Locate the cell with the specified text and output its (x, y) center coordinate. 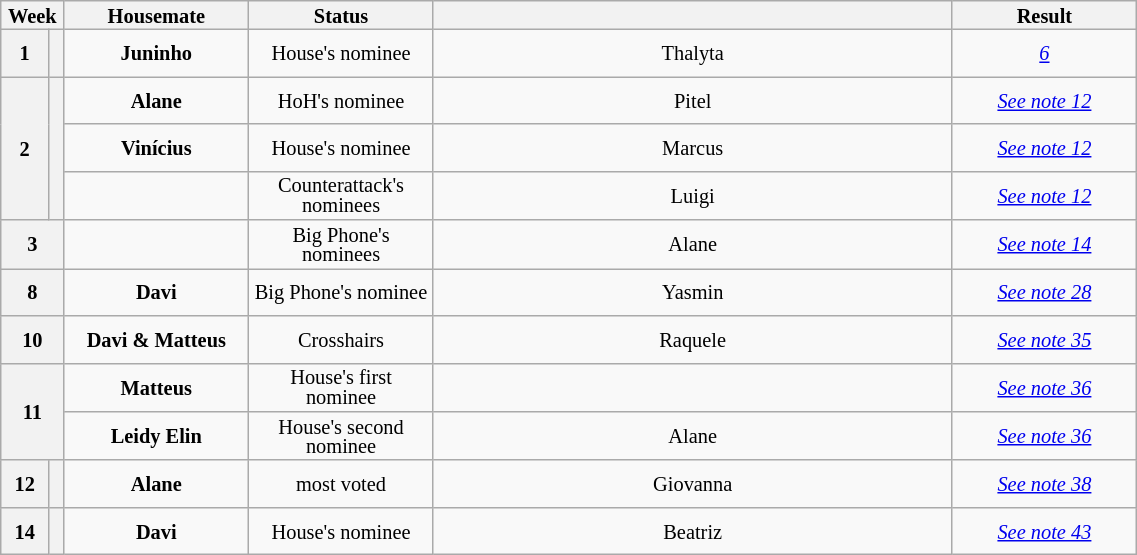
14 (25, 530)
12 (25, 484)
Big Phone's nominee (342, 292)
Marcus (692, 148)
11 (32, 412)
2 (25, 148)
Crosshairs (342, 338)
Counterattack's nominees (342, 196)
Yasmin (692, 292)
Leidy Elin (156, 436)
See note 14 (1044, 244)
HoH's nominee (342, 100)
10 (32, 338)
See note 38 (1044, 484)
Thalyta (692, 54)
Giovanna (692, 484)
Week (32, 14)
See note 28 (1044, 292)
most voted (342, 484)
Davi & Matteus (156, 338)
Luigi (692, 196)
Matteus (156, 388)
Vinícius (156, 148)
Pitel (692, 100)
Result (1044, 14)
Big Phone's nominees (342, 244)
See note 35 (1044, 338)
3 (32, 244)
House's first nominee (342, 388)
Housemate (156, 14)
1 (25, 54)
See note 43 (1044, 530)
Status (342, 14)
Beatriz (692, 530)
House's second nominee (342, 436)
8 (32, 292)
Juninho (156, 54)
6 (1044, 54)
Raquele (692, 338)
